Search for the cell housing the specified text and yield its [x, y] center coordinate. 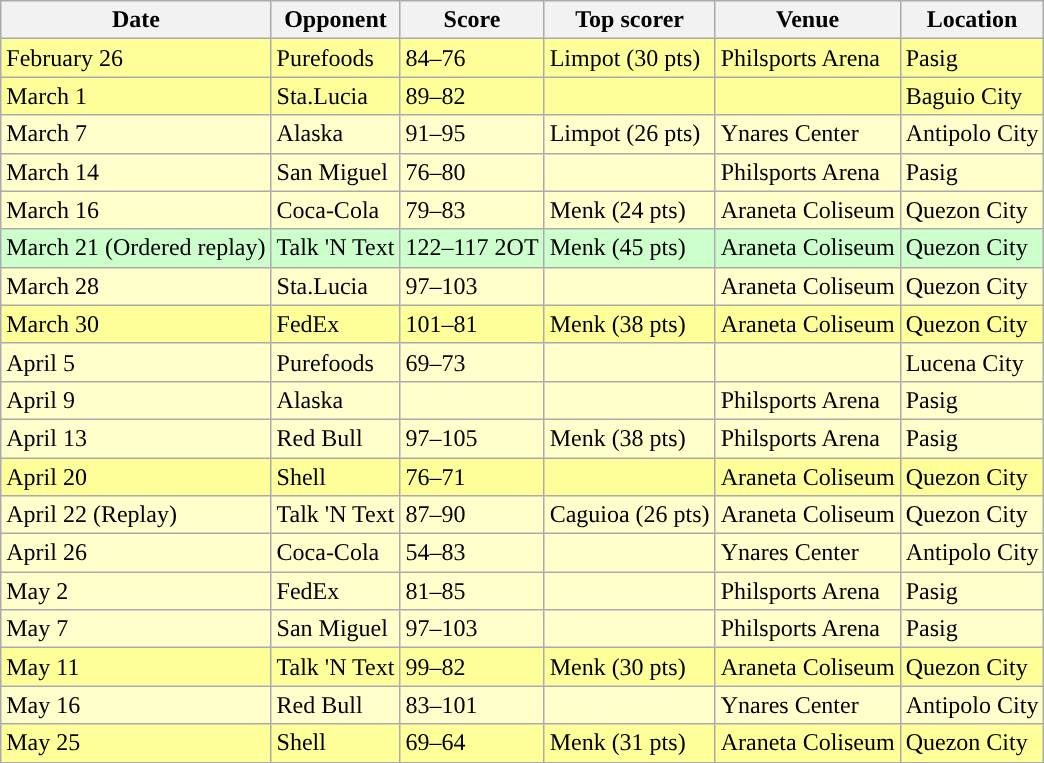
February 26 [136, 58]
April 20 [136, 477]
April 9 [136, 400]
March 21 (Ordered replay) [136, 248]
69–73 [472, 362]
69–64 [472, 743]
81–85 [472, 591]
May 25 [136, 743]
Score [472, 20]
Date [136, 20]
April 26 [136, 553]
Menk (30 pts) [630, 667]
Lucena City [972, 362]
87–90 [472, 515]
Location [972, 20]
May 11 [136, 667]
101–81 [472, 324]
84–76 [472, 58]
76–80 [472, 172]
April 13 [136, 438]
Venue [808, 20]
March 1 [136, 96]
Limpot (26 pts) [630, 134]
Top scorer [630, 20]
89–82 [472, 96]
122–117 2OT [472, 248]
79–83 [472, 210]
April 22 (Replay) [136, 515]
March 28 [136, 286]
91–95 [472, 134]
March 30 [136, 324]
Opponent [336, 20]
97–105 [472, 438]
Caguioa (26 pts) [630, 515]
April 5 [136, 362]
76–71 [472, 477]
May 2 [136, 591]
March 7 [136, 134]
Menk (24 pts) [630, 210]
May 16 [136, 705]
Limpot (30 pts) [630, 58]
May 7 [136, 629]
83–101 [472, 705]
March 14 [136, 172]
March 16 [136, 210]
Baguio City [972, 96]
Menk (31 pts) [630, 743]
54–83 [472, 553]
Menk (45 pts) [630, 248]
99–82 [472, 667]
